Identify which cell holds the provided text, then report its [x, y] central coordinate. 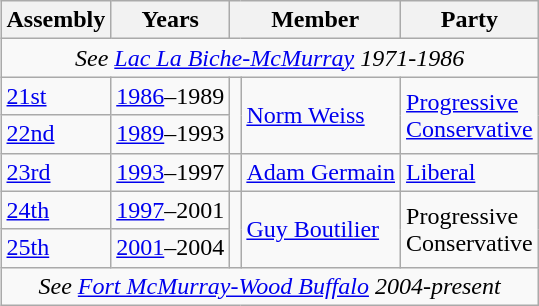
See Lac La Biche-McMurray 1971-1986 [270, 58]
Adam Germain [321, 172]
1986–1989 [170, 96]
Guy Boutilier [321, 229]
1997–2001 [170, 210]
25th [56, 248]
2001–2004 [170, 248]
1993–1997 [170, 172]
Years [170, 20]
22nd [56, 134]
24th [56, 210]
Liberal [470, 172]
Assembly [56, 20]
1989–1993 [170, 134]
Member [316, 20]
23rd [56, 172]
See Fort McMurray-Wood Buffalo 2004-present [270, 286]
Party [470, 20]
21st [56, 96]
Norm Weiss [321, 115]
